Locate the cell with the specified text and output its [X, Y] center coordinate. 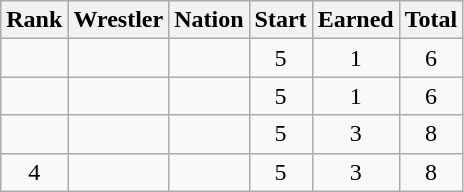
Wrestler [118, 20]
Start [280, 20]
Earned [356, 20]
Nation [209, 20]
Total [431, 20]
Rank [34, 20]
4 [34, 172]
